For the text-containing cell, return its midpoint in [X, Y] coordinate format. 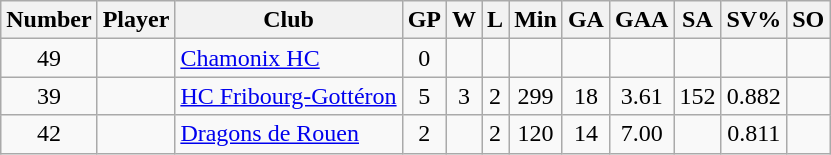
Number [49, 20]
39 [49, 96]
0.811 [754, 134]
GA [586, 20]
Player [136, 20]
299 [536, 96]
3 [464, 96]
7.00 [641, 134]
L [496, 20]
42 [49, 134]
152 [698, 96]
0.882 [754, 96]
SA [698, 20]
HC Fribourg-Gottéron [288, 96]
SV% [754, 20]
5 [424, 96]
GAA [641, 20]
3.61 [641, 96]
49 [49, 58]
GP [424, 20]
0 [424, 58]
Min [536, 20]
14 [586, 134]
W [464, 20]
SO [808, 20]
Dragons de Rouen [288, 134]
120 [536, 134]
Chamonix HC [288, 58]
18 [586, 96]
Club [288, 20]
